For the text-containing cell, return its midpoint in [X, Y] coordinate format. 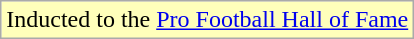
Inducted to the Pro Football Hall of Fame [208, 20]
